Search for the cell housing the specified text and yield its [X, Y] center coordinate. 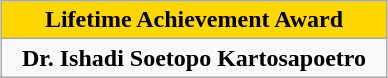
Lifetime Achievement Award [194, 20]
Dr. Ishadi Soetopo Kartosapoetro [194, 58]
